Provide the [x, y] coordinate of the cell's center where the given text is located.  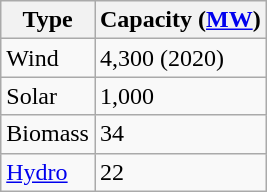
1,000 [180, 96]
22 [180, 172]
34 [180, 134]
4,300 (2020) [180, 58]
Solar [48, 96]
Biomass [48, 134]
Hydro [48, 172]
Wind [48, 58]
Capacity (MW) [180, 20]
Type [48, 20]
